Return the (X, Y) coordinate for the center point of the cell that contains the specified text.  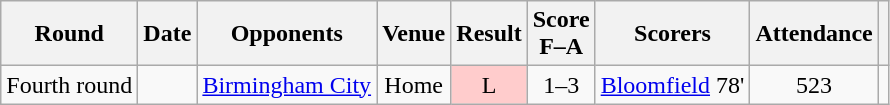
Date (168, 34)
Fourth round (70, 85)
Round (70, 34)
Attendance (814, 34)
Home (414, 85)
Opponents (287, 34)
Result (489, 34)
Bloomfield 78' (672, 85)
ScoreF–A (561, 34)
Scorers (672, 34)
1–3 (561, 85)
Venue (414, 34)
L (489, 85)
523 (814, 85)
Birmingham City (287, 85)
